Identify which cell holds the provided text, then report its (X, Y) central coordinate. 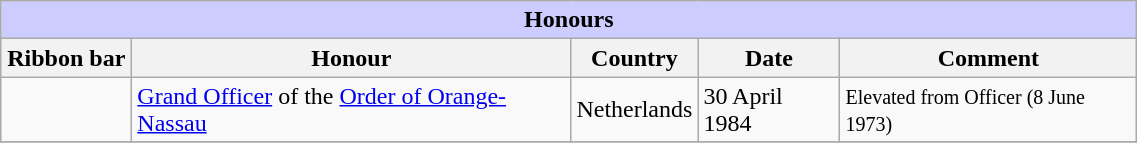
Country (634, 58)
Elevated from Officer (8 June 1973) (988, 110)
Grand Officer of the Order of Orange-Nassau (352, 110)
Date (769, 58)
Netherlands (634, 110)
Honours (569, 20)
30 April 1984 (769, 110)
Ribbon bar (66, 58)
Comment (988, 58)
Honour (352, 58)
